Capture the cell that displays the provided text and extract its [x, y] central coordinate. 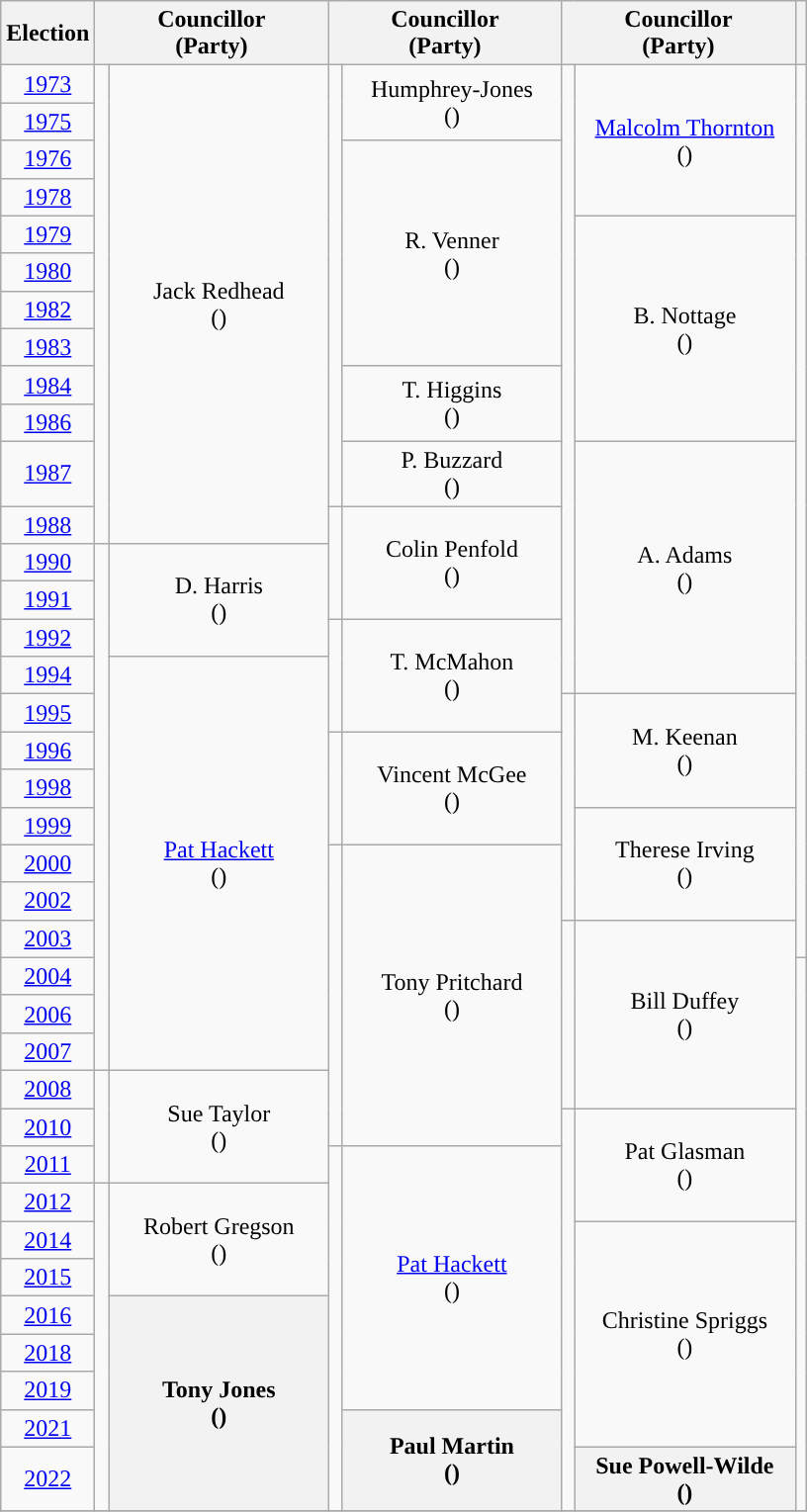
2011 [47, 1165]
1991 [47, 600]
2016 [47, 1315]
Bill Duffey() [684, 1014]
1984 [47, 385]
1983 [47, 347]
Pat Glasman() [684, 1164]
P. Buzzard() [452, 473]
2008 [47, 1089]
1979 [47, 234]
Christine Spriggs() [684, 1334]
2010 [47, 1126]
1975 [47, 122]
2004 [47, 976]
Sue Taylor() [220, 1126]
Jack Redhead() [220, 305]
T. McMahon() [452, 675]
Paul Martin() [452, 1460]
M. Keenan() [684, 751]
2022 [47, 1479]
Vincent McGee() [452, 788]
2003 [47, 938]
1982 [47, 310]
1988 [47, 525]
2021 [47, 1428]
T. Higgins() [452, 403]
2015 [47, 1278]
2019 [47, 1390]
1973 [47, 84]
1986 [47, 422]
Malcolm Thornton() [684, 140]
1987 [47, 473]
1980 [47, 272]
2018 [47, 1353]
2014 [47, 1240]
1990 [47, 563]
1976 [47, 159]
Sue Powell-Wilde() [684, 1479]
Therese Irving() [684, 863]
1992 [47, 638]
Humphrey-Jones() [452, 103]
2002 [47, 901]
B. Nottage() [684, 328]
Tony Jones() [220, 1404]
Tony Pritchard() [452, 995]
2000 [47, 863]
1998 [47, 788]
2012 [47, 1202]
1995 [47, 713]
2006 [47, 1014]
Election [47, 34]
1996 [47, 751]
Colin Penfold() [452, 563]
D. Harris() [220, 600]
2007 [47, 1051]
Robert Gregson() [220, 1240]
R. Venner() [452, 253]
1999 [47, 826]
1994 [47, 675]
1978 [47, 197]
A. Adams() [684, 568]
